Find where the given text appears and provide that cell's center as [X, Y] coordinate. 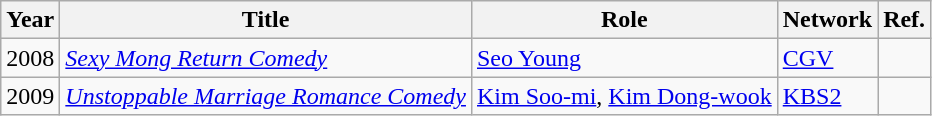
CGV [827, 58]
Ref. [904, 20]
Unstoppable Marriage Romance Comedy [266, 96]
2009 [30, 96]
KBS2 [827, 96]
2008 [30, 58]
Title [266, 20]
Network [827, 20]
Role [624, 20]
Year [30, 20]
Sexy Mong Return Comedy [266, 58]
Seo Young [624, 58]
Kim Soo-mi, Kim Dong-wook [624, 96]
